Detect which cell encompasses the target text, then output its (x, y) center coordinate. 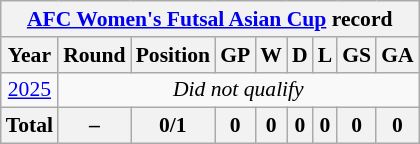
2025 (30, 90)
0/1 (173, 126)
GA (398, 55)
Did not qualify (238, 90)
GS (356, 55)
D (300, 55)
W (271, 55)
– (94, 126)
Total (30, 126)
Year (30, 55)
L (326, 55)
Round (94, 55)
GP (235, 55)
AFC Women's Futsal Asian Cup record (210, 19)
Position (173, 55)
